Identify which cell holds the provided text, then report its (x, y) central coordinate. 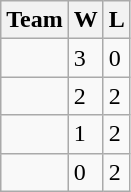
3 (86, 58)
Team (35, 20)
1 (86, 134)
W (86, 20)
L (116, 20)
